Output the (X, Y) coordinate of the center of the cell containing the given text.  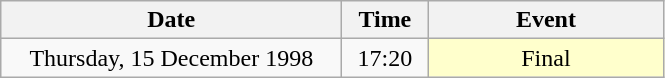
Final (546, 58)
Thursday, 15 December 1998 (172, 58)
17:20 (385, 58)
Time (385, 20)
Date (172, 20)
Event (546, 20)
